Capture the cell that displays the provided text and extract its [X, Y] central coordinate. 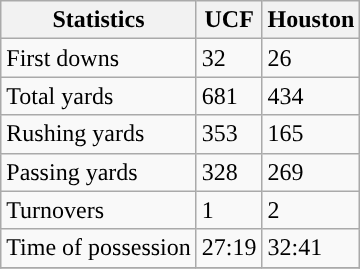
27:19 [229, 248]
Passing yards [99, 172]
UCF [229, 20]
165 [311, 134]
32:41 [311, 248]
32 [229, 58]
26 [311, 58]
Time of possession [99, 248]
681 [229, 96]
Rushing yards [99, 134]
Statistics [99, 20]
Turnovers [99, 210]
353 [229, 134]
269 [311, 172]
434 [311, 96]
Total yards [99, 96]
Houston [311, 20]
1 [229, 210]
328 [229, 172]
2 [311, 210]
First downs [99, 58]
